Find where the given text appears and provide that cell's center as (x, y) coordinate. 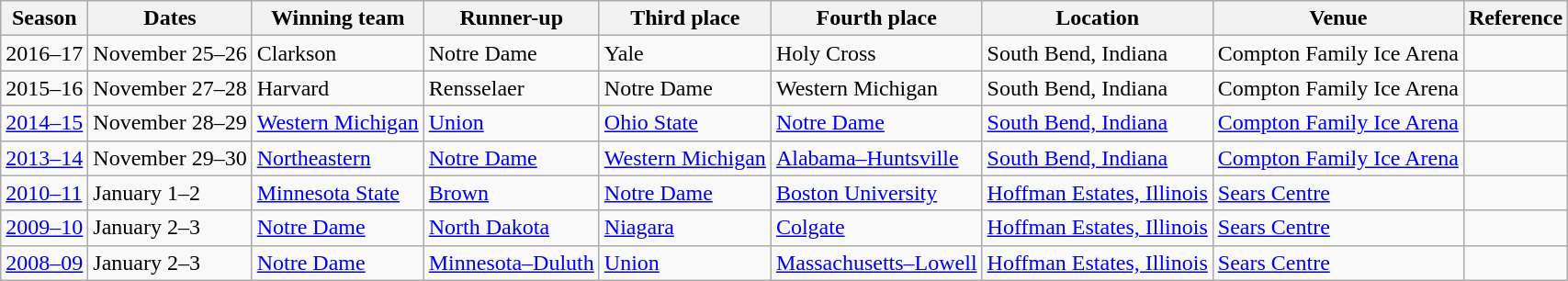
Colgate (876, 228)
Location (1097, 18)
Holy Cross (876, 53)
North Dakota (511, 228)
Alabama–Huntsville (876, 158)
2014–15 (44, 123)
Northeastern (338, 158)
January 1–2 (170, 193)
Harvard (338, 88)
Minnesota–Duluth (511, 263)
November 29–30 (170, 158)
Minnesota State (338, 193)
2010–11 (44, 193)
Runner-up (511, 18)
2016–17 (44, 53)
Clarkson (338, 53)
Dates (170, 18)
Ohio State (685, 123)
Rensselaer (511, 88)
2015–16 (44, 88)
Brown (511, 193)
November 27–28 (170, 88)
2009–10 (44, 228)
Fourth place (876, 18)
Massachusetts–Lowell (876, 263)
November 25–26 (170, 53)
2008–09 (44, 263)
November 28–29 (170, 123)
Reference (1516, 18)
Third place (685, 18)
Yale (685, 53)
Niagara (685, 228)
2013–14 (44, 158)
Season (44, 18)
Boston University (876, 193)
Venue (1337, 18)
Winning team (338, 18)
